Identify which cell holds the provided text, then report its (x, y) central coordinate. 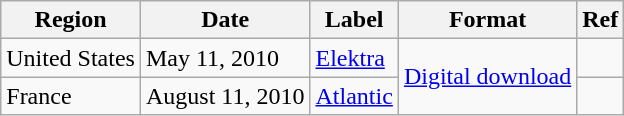
Date (225, 20)
Digital download (487, 77)
August 11, 2010 (225, 96)
Ref (600, 20)
Region (71, 20)
France (71, 96)
Label (354, 20)
Format (487, 20)
Elektra (354, 58)
Atlantic (354, 96)
May 11, 2010 (225, 58)
United States (71, 58)
